Extract the [X, Y] coordinate from the center of the cell holding the provided text.  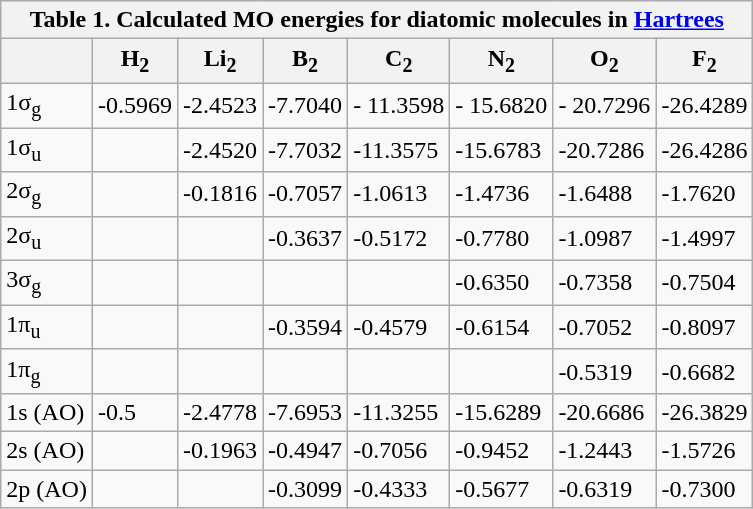
1σg [47, 105]
-0.7057 [306, 194]
2s (AO) [47, 451]
1s (AO) [47, 413]
-0.7504 [704, 283]
-0.3637 [306, 238]
-7.7032 [306, 150]
-1.0987 [604, 238]
-0.1963 [220, 451]
-0.9452 [502, 451]
-0.7780 [502, 238]
-26.3829 [704, 413]
-2.4523 [220, 105]
-7.7040 [306, 105]
Li2 [220, 61]
-15.6783 [502, 150]
-0.5677 [502, 489]
2σu [47, 238]
-0.5319 [604, 371]
Table 1. Calculated MO energies for diatomic molecules in Hartrees [377, 20]
-0.7300 [704, 489]
-0.1816 [220, 194]
3σg [47, 283]
-0.5969 [134, 105]
1σu [47, 150]
-20.6686 [604, 413]
-2.4778 [220, 413]
1πg [47, 371]
-0.7052 [604, 327]
-1.6488 [604, 194]
C2 [399, 61]
-0.7358 [604, 283]
-0.6319 [604, 489]
-20.7286 [604, 150]
-11.3255 [399, 413]
- 15.6820 [502, 105]
-26.4286 [704, 150]
-0.6154 [502, 327]
-11.3575 [399, 150]
-0.7056 [399, 451]
- 20.7296 [604, 105]
-15.6289 [502, 413]
-0.5 [134, 413]
-1.4736 [502, 194]
F2 [704, 61]
-0.4579 [399, 327]
-2.4520 [220, 150]
-7.6953 [306, 413]
-0.6350 [502, 283]
-0.4333 [399, 489]
2p (AO) [47, 489]
2σg [47, 194]
H2 [134, 61]
-1.7620 [704, 194]
N2 [502, 61]
-1.0613 [399, 194]
-0.6682 [704, 371]
-1.5726 [704, 451]
-1.2443 [604, 451]
O2 [604, 61]
-0.3594 [306, 327]
-0.8097 [704, 327]
-0.5172 [399, 238]
-26.4289 [704, 105]
-1.4997 [704, 238]
-0.3099 [306, 489]
-0.4947 [306, 451]
1πu [47, 327]
B2 [306, 61]
- 11.3598 [399, 105]
